Capture the cell that displays the provided text and extract its [X, Y] central coordinate. 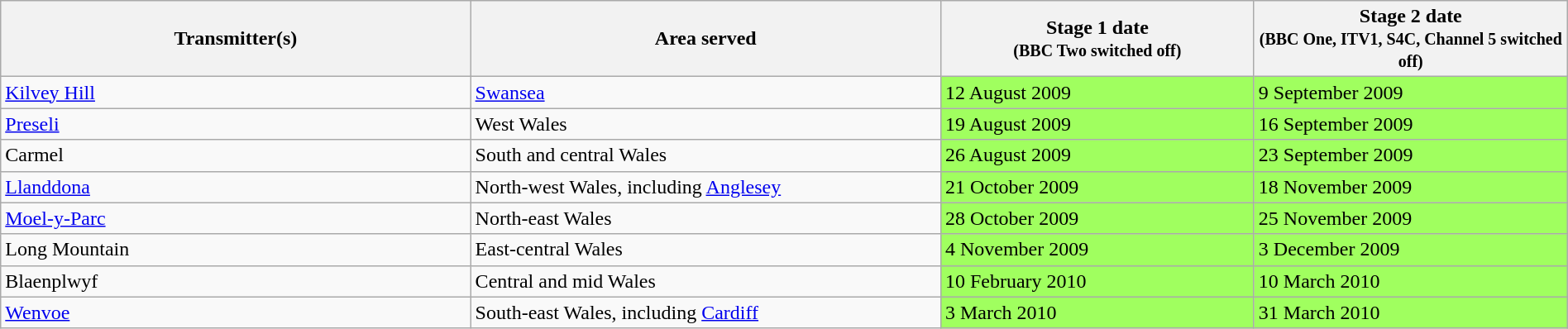
10 March 2010 [1411, 281]
23 September 2009 [1411, 155]
3 March 2010 [1097, 312]
25 November 2009 [1411, 218]
Swansea [705, 93]
West Wales [705, 124]
Stage 2 date (BBC One, ITV1, S4C, Channel 5 switched off) [1411, 39]
28 October 2009 [1097, 218]
South and central Wales [705, 155]
Wenvoe [236, 312]
North-east Wales [705, 218]
3 December 2009 [1411, 250]
East-central Wales [705, 250]
10 February 2010 [1097, 281]
9 September 2009 [1411, 93]
Long Mountain [236, 250]
16 September 2009 [1411, 124]
Moel-y-Parc [236, 218]
26 August 2009 [1097, 155]
Transmitter(s) [236, 39]
North-west Wales, including Anglesey [705, 187]
19 August 2009 [1097, 124]
21 October 2009 [1097, 187]
Central and mid Wales [705, 281]
31 March 2010 [1411, 312]
4 November 2009 [1097, 250]
South-east Wales, including Cardiff [705, 312]
Blaenplwyf [236, 281]
Stage 1 date (BBC Two switched off) [1097, 39]
Preseli [236, 124]
Carmel [236, 155]
Kilvey Hill [236, 93]
12 August 2009 [1097, 93]
18 November 2009 [1411, 187]
Llanddona [236, 187]
Area served [705, 39]
